Output the (x, y) coordinate of the center of the cell containing the given text.  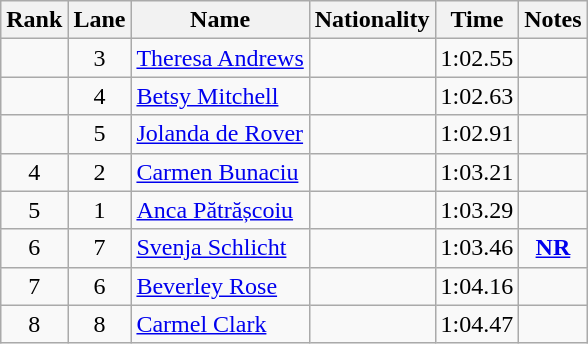
1:02.55 (477, 58)
Anca Pătrășcoiu (220, 210)
2 (100, 172)
1:03.46 (477, 248)
Rank (34, 20)
Beverley Rose (220, 286)
1:03.21 (477, 172)
1:02.63 (477, 96)
Betsy Mitchell (220, 96)
Jolanda de Rover (220, 134)
3 (100, 58)
1 (100, 210)
1:04.16 (477, 286)
Time (477, 20)
1:02.91 (477, 134)
Nationality (372, 20)
NR (553, 248)
Theresa Andrews (220, 58)
Svenja Schlicht (220, 248)
Carmel Clark (220, 324)
1:04.47 (477, 324)
Carmen Bunaciu (220, 172)
Lane (100, 20)
1:03.29 (477, 210)
Notes (553, 20)
Name (220, 20)
